Provide the (x, y) coordinate of the cell's center where the given text is located.  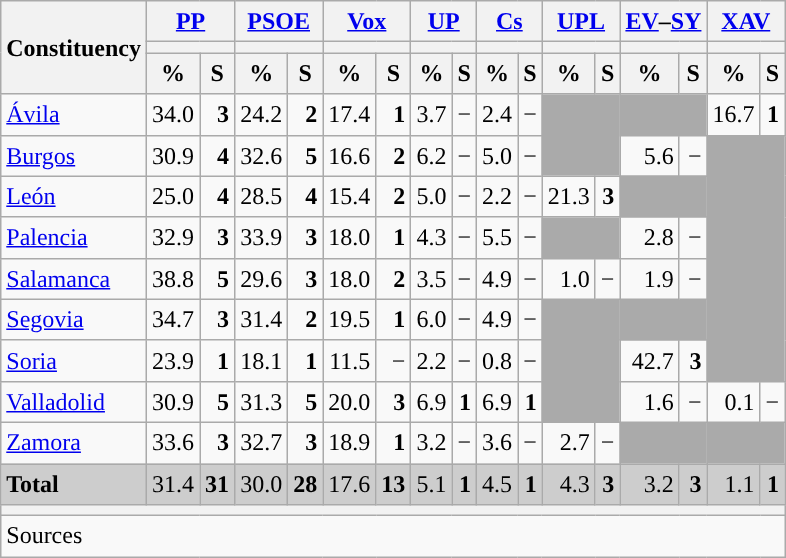
24.2 (262, 114)
33.6 (172, 442)
Vox (367, 22)
Cs (510, 22)
Constituency (74, 48)
17.4 (350, 114)
29.6 (262, 278)
38.8 (172, 278)
Zamora (74, 442)
EV–SY (664, 22)
0.8 (498, 360)
16.7 (734, 114)
PSOE (279, 22)
Valladolid (74, 402)
5.5 (498, 238)
Sources (393, 536)
18.9 (350, 442)
XAV (746, 22)
20.0 (350, 402)
32.7 (262, 442)
1.0 (568, 278)
31.3 (262, 402)
3.7 (432, 114)
3.5 (432, 278)
León (74, 196)
UP (444, 22)
3.6 (498, 442)
34.0 (172, 114)
5.6 (650, 156)
Soria (74, 360)
33.9 (262, 238)
28.5 (262, 196)
16.6 (350, 156)
Salamanca (74, 278)
2.8 (650, 238)
0.1 (734, 402)
1.1 (734, 484)
18.1 (262, 360)
Segovia (74, 320)
UPL (581, 22)
2.7 (568, 442)
32.6 (262, 156)
15.4 (350, 196)
32.9 (172, 238)
Ávila (74, 114)
2.4 (498, 114)
Palencia (74, 238)
34.7 (172, 320)
PP (190, 22)
Total (74, 484)
13 (394, 484)
30.0 (262, 484)
6.0 (432, 320)
1.9 (650, 278)
17.6 (350, 484)
25.0 (172, 196)
42.7 (650, 360)
4.5 (498, 484)
28 (306, 484)
21.3 (568, 196)
6.2 (432, 156)
23.9 (172, 360)
11.5 (350, 360)
1.6 (650, 402)
31 (218, 484)
19.5 (350, 320)
Burgos (74, 156)
5.1 (432, 484)
